Determine the (x, y) coordinate at the center of the cell enclosing the given text.  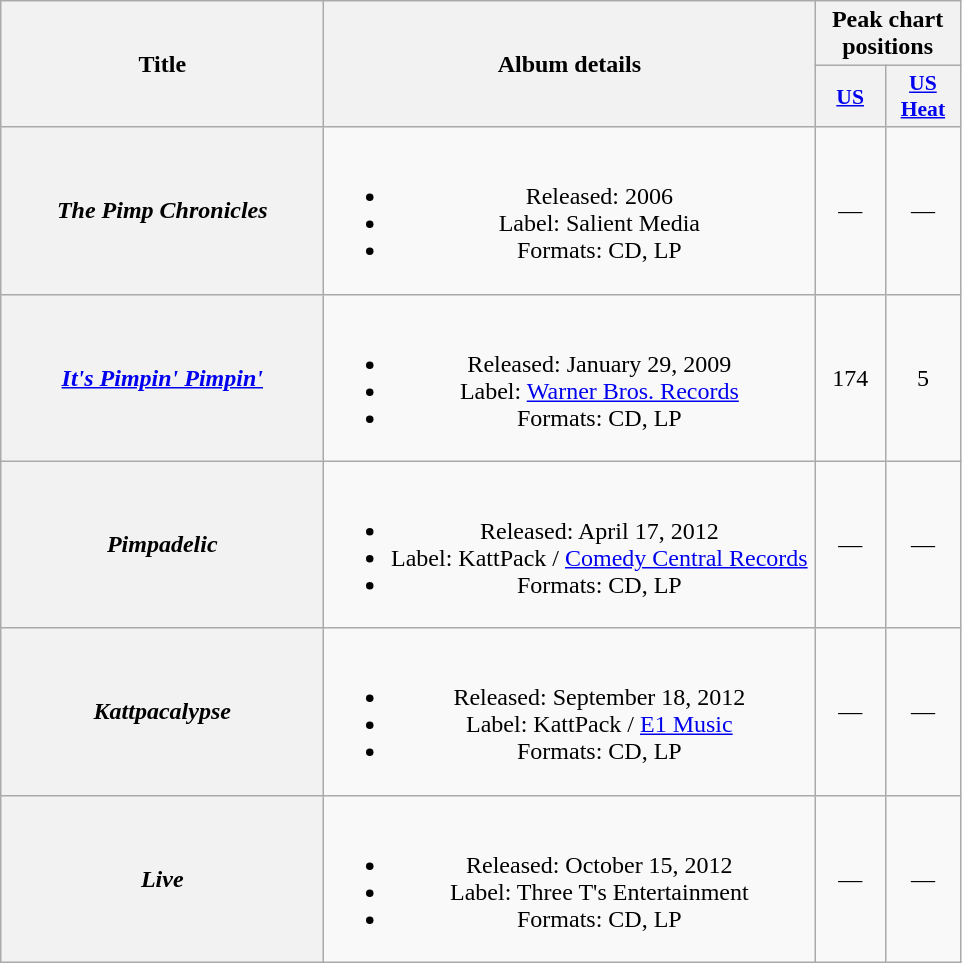
Peak chart positions (888, 34)
It's Pimpin' Pimpin' (162, 378)
Live (162, 878)
Released: October 15, 2012Label: Three T's EntertainmentFormats: CD, LP (570, 878)
Pimpadelic (162, 544)
Released: January 29, 2009Label: Warner Bros. RecordsFormats: CD, LP (570, 378)
US (850, 96)
174 (850, 378)
Title (162, 64)
Released: September 18, 2012Label: KattPack / E1 MusicFormats: CD, LP (570, 712)
US Heat (922, 96)
5 (922, 378)
Released: 2006Label: Salient MediaFormats: CD, LP (570, 210)
Kattpacalypse (162, 712)
The Pimp Chronicles (162, 210)
Released: April 17, 2012Label: KattPack / Comedy Central RecordsFormats: CD, LP (570, 544)
Album details (570, 64)
